Return (x, y) of the center of cell containing provided text 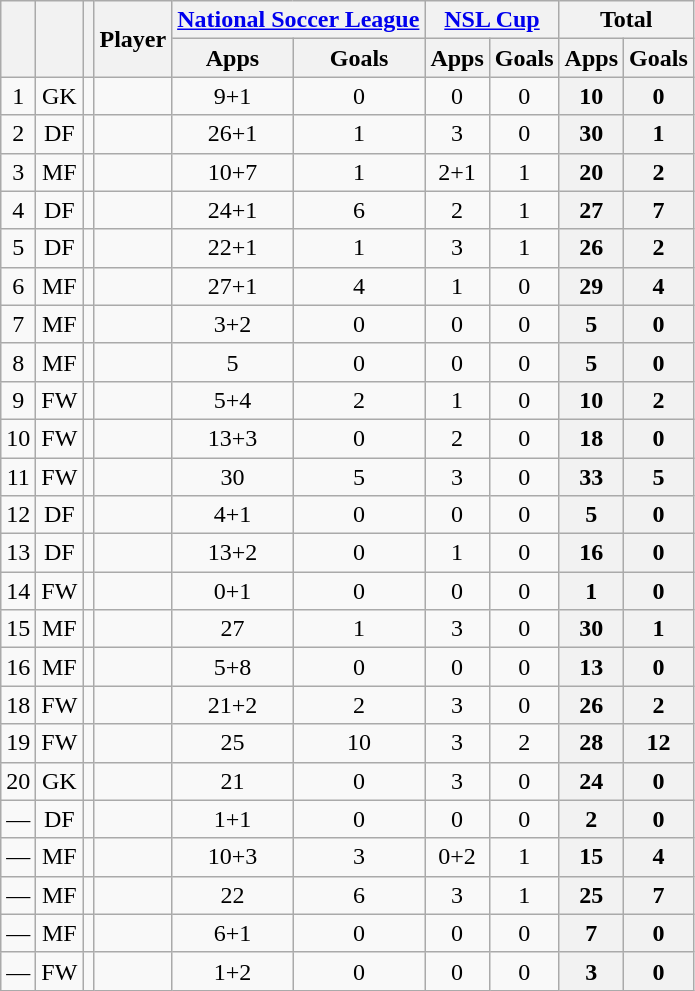
Player (133, 39)
0+2 (457, 857)
13+2 (233, 553)
NSL Cup (492, 20)
22+1 (233, 248)
14 (18, 591)
27+1 (233, 286)
10+7 (233, 172)
28 (591, 743)
4+1 (233, 515)
10+3 (233, 857)
2+1 (457, 172)
3+2 (233, 324)
1+1 (233, 819)
11 (18, 477)
9 (18, 400)
8 (18, 362)
6+1 (233, 933)
5+4 (233, 400)
24+1 (233, 210)
National Soccer League (298, 20)
26+1 (233, 134)
21+2 (233, 705)
Total (626, 20)
0+1 (233, 591)
13+3 (233, 438)
1+2 (233, 971)
5+8 (233, 667)
29 (591, 286)
9+1 (233, 96)
33 (591, 477)
19 (18, 743)
21 (233, 781)
22 (233, 895)
24 (591, 781)
